For the text-containing cell, return its midpoint in (x, y) coordinate format. 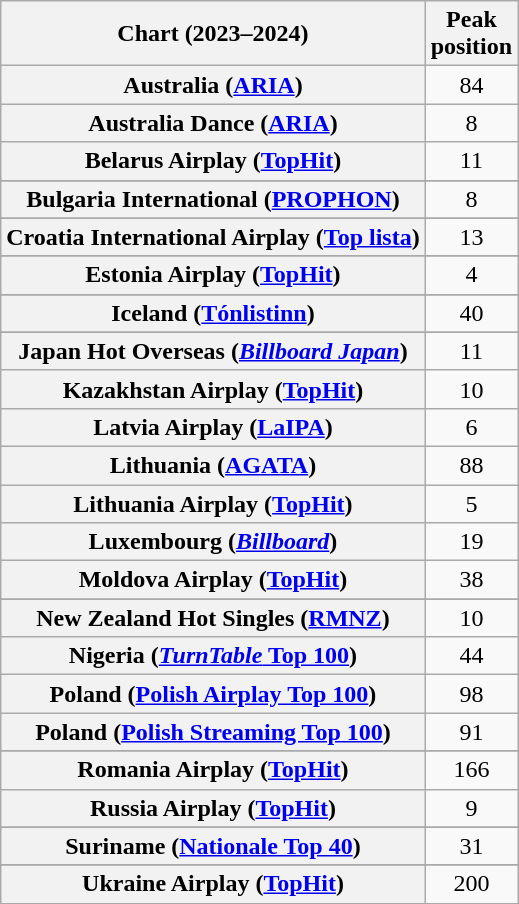
Peakposition (471, 34)
19 (471, 542)
Kazakhstan Airplay (TopHit) (213, 389)
Suriname (Nationale Top 40) (213, 846)
98 (471, 694)
Ukraine Airplay (TopHit) (213, 884)
4 (471, 275)
Australia Dance (ARIA) (213, 123)
40 (471, 313)
38 (471, 580)
Lithuania (AGATA) (213, 465)
13 (471, 237)
88 (471, 465)
166 (471, 770)
Japan Hot Overseas (Billboard Japan) (213, 351)
Bulgaria International (PROPHON) (213, 199)
Iceland (Tónlistinn) (213, 313)
5 (471, 503)
44 (471, 656)
Moldova Airplay (TopHit) (213, 580)
Poland (Polish Airplay Top 100) (213, 694)
9 (471, 808)
84 (471, 85)
Chart (2023–2024) (213, 34)
Russia Airplay (TopHit) (213, 808)
Estonia Airplay (TopHit) (213, 275)
Romania Airplay (TopHit) (213, 770)
200 (471, 884)
Croatia International Airplay (Top lista) (213, 237)
31 (471, 846)
Poland (Polish Streaming Top 100) (213, 732)
Australia (ARIA) (213, 85)
Latvia Airplay (LaIPA) (213, 427)
Belarus Airplay (TopHit) (213, 161)
New Zealand Hot Singles (RMNZ) (213, 618)
Lithuania Airplay (TopHit) (213, 503)
91 (471, 732)
Nigeria (TurnTable Top 100) (213, 656)
6 (471, 427)
Luxembourg (Billboard) (213, 542)
